Locate the cell with the specified text and output its [X, Y] center coordinate. 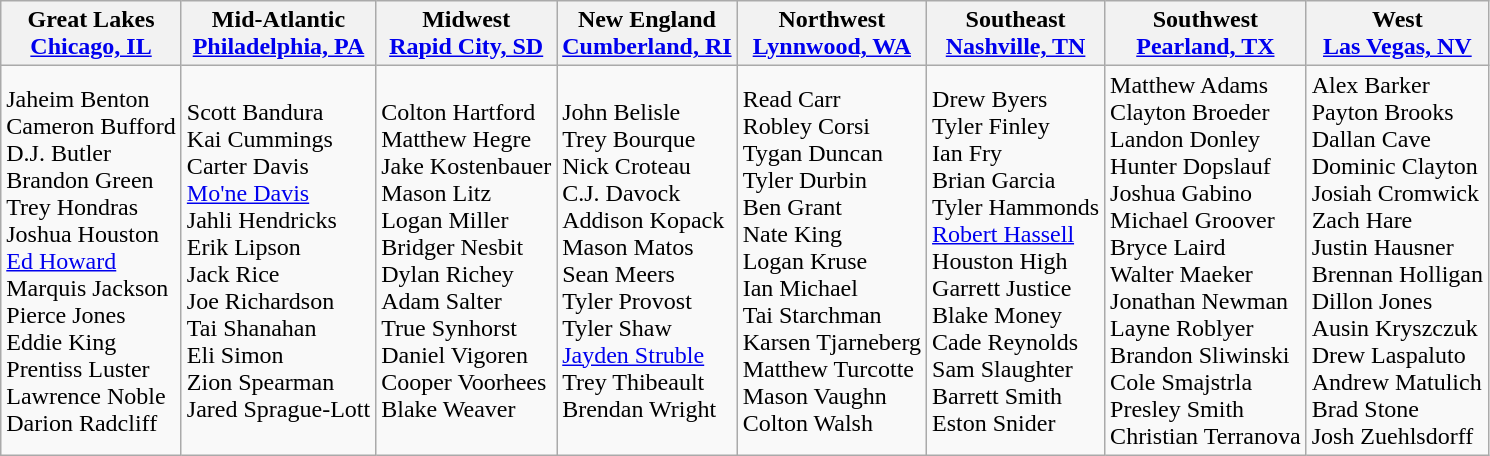
Great Lakes Chicago, IL [92, 34]
John BelisleTrey BourqueNick CroteauC.J. DavockAddison KopackMason MatosSean MeersTyler ProvostTyler ShawJayden StrubleTrey ThibeaultBrendan Wright [647, 260]
Southwest Pearland, TX [1206, 34]
Scott BanduraKai CummingsCarter DavisMo'ne DavisJahli HendricksErik LipsonJack RiceJoe RichardsonTai ShanahanEli SimonZion SpearmanJared Sprague-Lott [278, 260]
West Las Vegas, NV [1397, 34]
Southeast Nashville, TN [1016, 34]
Northwest Lynnwood, WA [832, 34]
New England Cumberland, RI [647, 34]
Mid-Atlantic Philadelphia, PA [278, 34]
Midwest Rapid City, SD [466, 34]
